Determine the (X, Y) coordinate at the center of the cell enclosing the given text.  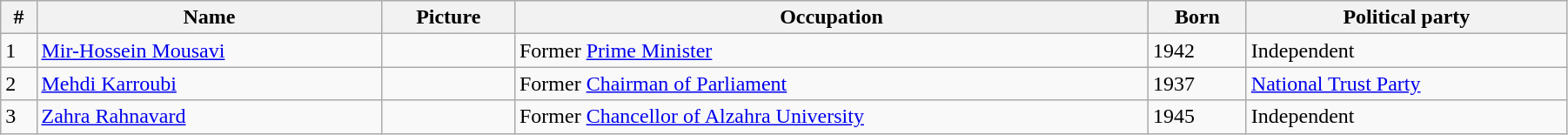
Former Chancellor of Alzahra University (831, 117)
1 (19, 51)
Born (1197, 17)
Name (209, 17)
Mehdi Karroubi (209, 84)
3 (19, 117)
1945 (1197, 117)
Former Chairman of Parliament (831, 84)
Zahra Rahnavard (209, 117)
National Trust Party (1406, 84)
Mir-Hossein Mousavi (209, 51)
# (19, 17)
Former Prime Minister (831, 51)
1942 (1197, 51)
2 (19, 84)
Occupation (831, 17)
Picture (449, 17)
Political party (1406, 17)
1937 (1197, 84)
